Capture the cell that displays the provided text and extract its [x, y] central coordinate. 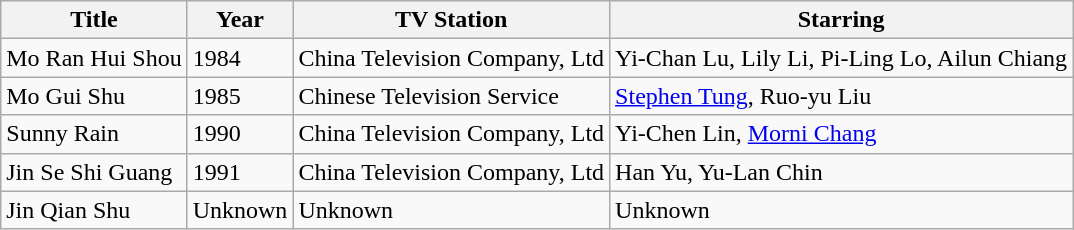
Yi-Chan Lu, Lily Li, Pi-Ling Lo, Ailun Chiang [842, 58]
Title [94, 20]
Mo Gui Shu [94, 96]
Sunny Rain [94, 134]
Han Yu, Yu-Lan Chin [842, 172]
Stephen Tung, Ruo-yu Liu [842, 96]
Jin Se Shi Guang [94, 172]
1990 [240, 134]
1985 [240, 96]
TV Station [452, 20]
Chinese Television Service [452, 96]
Mo Ran Hui Shou [94, 58]
1991 [240, 172]
Year [240, 20]
Yi-Chen Lin, Morni Chang [842, 134]
1984 [240, 58]
Jin Qian Shu [94, 210]
Starring [842, 20]
